Identify which cell holds the provided text, then report its [X, Y] central coordinate. 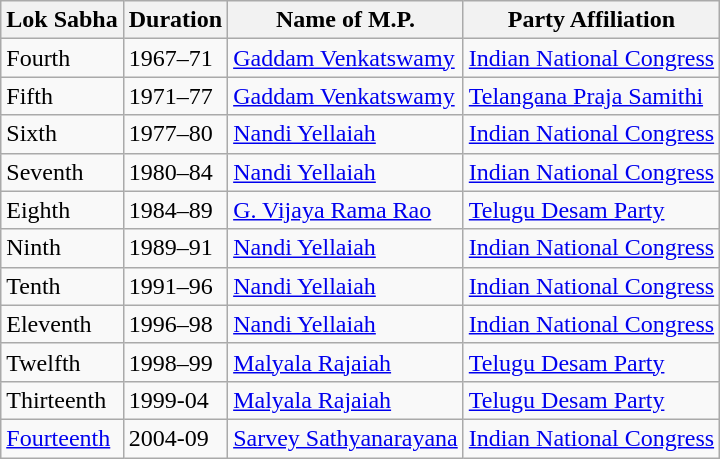
Fourth [62, 58]
Seventh [62, 172]
Fifth [62, 96]
2004-09 [175, 438]
Party Affiliation [591, 20]
Twelfth [62, 362]
G. Vijaya Rama Rao [346, 210]
Lok Sabha [62, 20]
Sarvey Sathyanarayana [346, 438]
1996–98 [175, 324]
1971–77 [175, 96]
Thirteenth [62, 400]
1977–80 [175, 134]
Duration [175, 20]
Tenth [62, 286]
1984–89 [175, 210]
Name of M.P. [346, 20]
1999-04 [175, 400]
1989–91 [175, 248]
Ninth [62, 248]
1980–84 [175, 172]
Fourteenth [62, 438]
Telangana Praja Samithi [591, 96]
1967–71 [175, 58]
Eighth [62, 210]
1998–99 [175, 362]
1991–96 [175, 286]
Eleventh [62, 324]
Sixth [62, 134]
